Scan for the cell matching the given text and deliver its [x, y] coordinate at center. 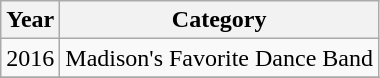
Year [30, 20]
Madison's Favorite Dance Band [220, 58]
2016 [30, 58]
Category [220, 20]
